Output the [X, Y] coordinate of the center of the cell containing the given text.  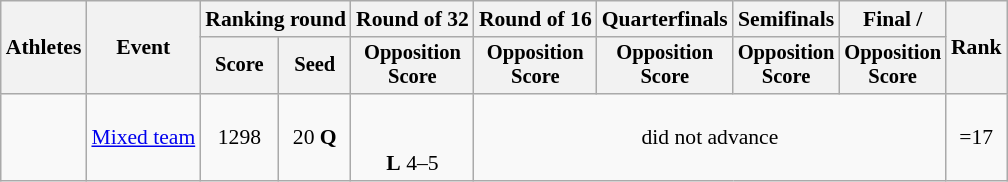
Seed [315, 66]
Quarterfinals [665, 19]
Score [239, 66]
did not advance [710, 138]
Semifinals [786, 19]
Ranking round [276, 19]
=17 [976, 138]
Mixed team [143, 138]
Rank [976, 48]
Event [143, 48]
Final / [892, 19]
1298 [239, 138]
L 4–5 [412, 138]
Athletes [44, 48]
20 Q [315, 138]
Round of 32 [412, 19]
Round of 16 [536, 19]
